Return the (x, y) coordinate for the center point of the cell that contains the specified text.  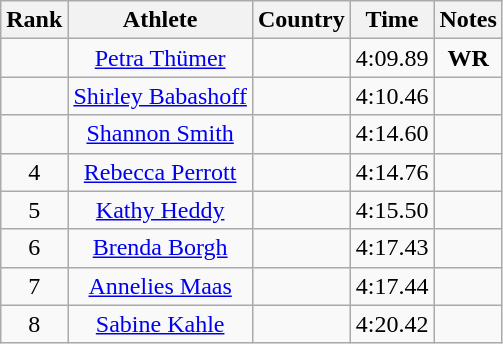
Brenda Borgh (160, 248)
5 (34, 210)
Rebecca Perrott (160, 172)
4 (34, 172)
4:15.50 (392, 210)
4:17.44 (392, 286)
Country (301, 20)
4:17.43 (392, 248)
Athlete (160, 20)
4:09.89 (392, 58)
Shirley Babashoff (160, 96)
Time (392, 20)
Notes (468, 20)
Rank (34, 20)
Petra Thümer (160, 58)
8 (34, 324)
4:20.42 (392, 324)
Shannon Smith (160, 134)
WR (468, 58)
4:14.60 (392, 134)
4:10.46 (392, 96)
Kathy Heddy (160, 210)
4:14.76 (392, 172)
Sabine Kahle (160, 324)
6 (34, 248)
7 (34, 286)
Annelies Maas (160, 286)
